Output the [x, y] coordinate of the center of the cell containing the given text.  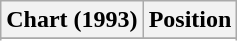
Position [190, 20]
Chart (1993) [72, 20]
